Output the [X, Y] coordinate of the center of the cell containing the given text.  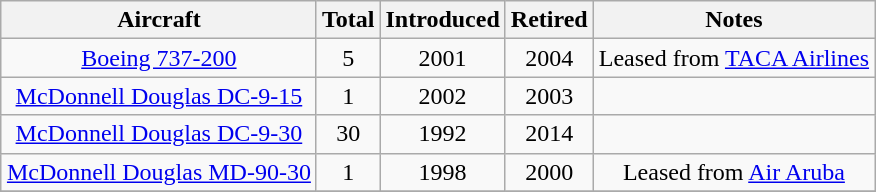
Retired [549, 20]
Boeing 737-200 [158, 58]
5 [348, 58]
McDonnell Douglas DC-9-30 [158, 134]
1998 [442, 172]
McDonnell Douglas DC-9-15 [158, 96]
30 [348, 134]
2000 [549, 172]
Notes [734, 20]
2014 [549, 134]
McDonnell Douglas MD-90-30 [158, 172]
2004 [549, 58]
Leased from Air Aruba [734, 172]
Leased from TACA Airlines [734, 58]
1992 [442, 134]
2001 [442, 58]
2002 [442, 96]
Aircraft [158, 20]
2003 [549, 96]
Introduced [442, 20]
Total [348, 20]
